Detect which cell encompasses the target text, then output its (X, Y) center coordinate. 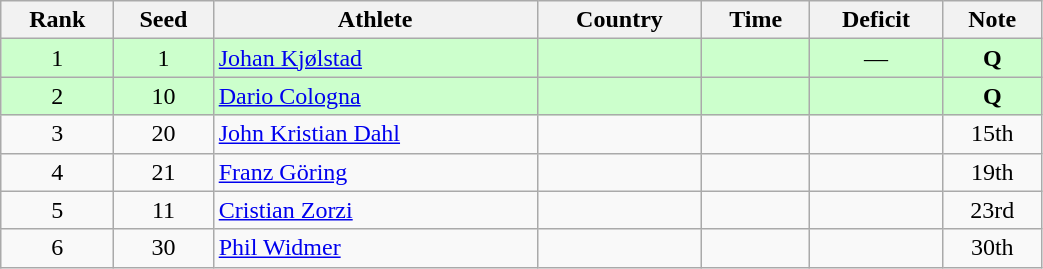
21 (164, 172)
10 (164, 96)
— (876, 58)
Cristian Zorzi (375, 210)
Phil Widmer (375, 248)
Franz Göring (375, 172)
Note (993, 20)
23rd (993, 210)
20 (164, 134)
Seed (164, 20)
19th (993, 172)
2 (58, 96)
15th (993, 134)
Country (620, 20)
11 (164, 210)
Time (756, 20)
30th (993, 248)
5 (58, 210)
6 (58, 248)
Dario Cologna (375, 96)
Rank (58, 20)
30 (164, 248)
John Kristian Dahl (375, 134)
3 (58, 134)
Johan Kjølstad (375, 58)
Deficit (876, 20)
Athlete (375, 20)
4 (58, 172)
